Scan for the cell matching the given text and deliver its [x, y] coordinate at center. 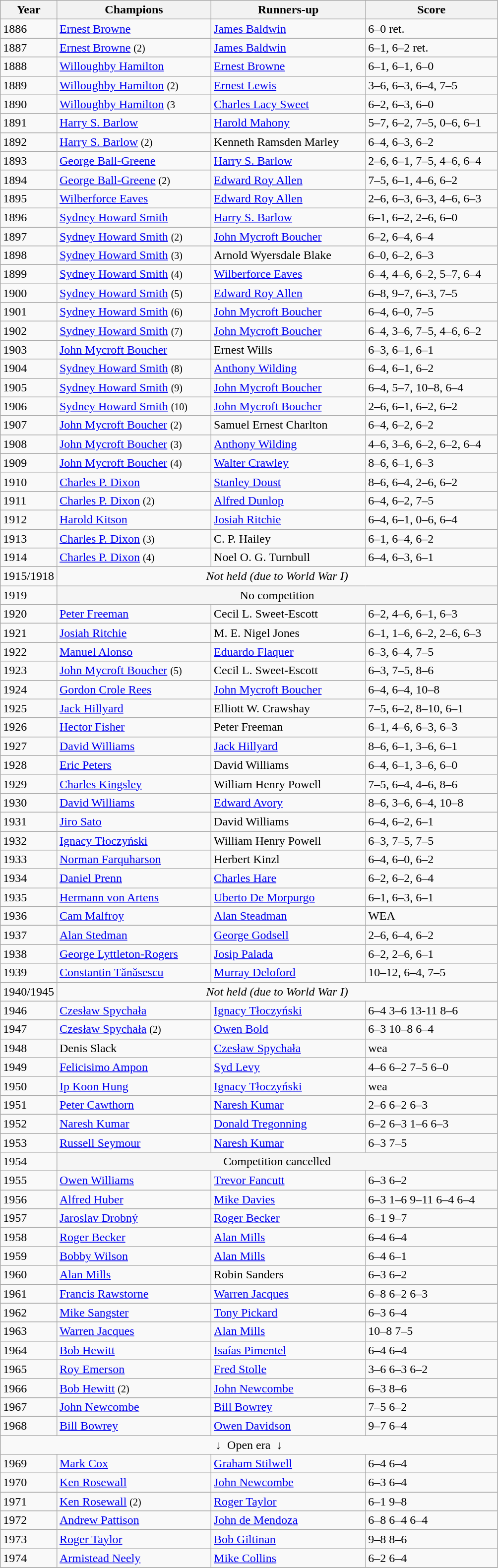
1929 [29, 784]
1894 [29, 180]
C. P. Hailey [289, 538]
Felicisimo Ampon [134, 1067]
Robin Sanders [289, 1275]
2–6, 6–1, 7–5, 4–6, 6–4 [432, 161]
Ip Koon Hung [134, 1086]
1893 [29, 161]
1972 [29, 1520]
1888 [29, 66]
6–4, 6–3, 6–2 [432, 142]
Walter Crawley [289, 463]
1960 [29, 1275]
Gordon Crole Rees [134, 690]
6–1, 4–6, 6–3, 6–3 [432, 727]
1937 [29, 935]
Constantin Tănăsescu [134, 973]
6–4, 6–2, 6–2 [432, 425]
1939 [29, 973]
Donald Tregonning [289, 1124]
Andrew Pattison [134, 1520]
1965 [29, 1369]
6–4 6–1 [432, 1256]
1915/1918 [29, 576]
1956 [29, 1199]
6–1 9–8 [432, 1502]
Charles P. Dixon (4) [134, 558]
6–2, 6–3, 6–0 [432, 104]
1892 [29, 142]
Samuel Ernest Charlton [289, 425]
6–2, 4–6, 6–1, 6–3 [432, 614]
Alan Steadman [289, 916]
Jiro Sato [134, 821]
6–4, 6–0, 6–2 [432, 860]
4–6, 3–6, 6–2, 6–2, 6–4 [432, 444]
6–1, 6–3, 6–1 [432, 897]
8–6, 6–4, 2–6, 6–2 [432, 482]
6–3 10–8 6–4 [432, 1029]
Ernest Wills [289, 350]
6–4, 3–6, 7–5, 4–6, 6–2 [432, 331]
Uberto De Morpurgo [289, 897]
6–3, 6–1, 6–1 [432, 350]
1930 [29, 803]
1967 [29, 1407]
1962 [29, 1313]
1921 [29, 633]
1935 [29, 897]
1964 [29, 1350]
John Mycroft Boucher (2) [134, 425]
Murray Deloford [289, 973]
6–4, 4–6, 6–2, 5–7, 6–4 [432, 274]
1922 [29, 652]
2–6, 6–3, 6–3, 4–6, 6–3 [432, 198]
Willoughby Hamilton [134, 66]
1950 [29, 1086]
Syd Levy [289, 1067]
Kenneth Ramsden Marley [289, 142]
8–6, 6–1, 6–3 [432, 463]
6–3, 6–4, 7–5 [432, 652]
6–2 6–3 1–6 6–3 [432, 1124]
1938 [29, 954]
George Ball-Greene (2) [134, 180]
Francis Rawstorne [134, 1294]
1898 [29, 255]
7–5, 6–2, 8–10, 6–1 [432, 708]
Hermann von Artens [134, 897]
1902 [29, 331]
No competition [277, 595]
Owen Bold [289, 1029]
Bob Hewitt [134, 1350]
Charles P. Dixon [134, 482]
6–4, 5–7, 10–8, 6–4 [432, 387]
Armistead Neely [134, 1558]
Elliott W. Crawshay [289, 708]
4–6 6–2 7–5 6–0 [432, 1067]
Sydney Howard Smith [134, 217]
Mike Sangster [134, 1313]
Stanley Doust [289, 482]
Jaroslav Drobný [134, 1218]
1940/1945 [29, 992]
1910 [29, 482]
6–4, 6–3, 6–1 [432, 558]
1896 [29, 217]
6–2, 6–4, 6–4 [432, 237]
1912 [29, 519]
5–7, 6–2, 7–5, 0–6, 6–1 [432, 123]
6–8, 9–7, 6–3, 7–5 [432, 293]
6–2, 2–6, 6–1 [432, 954]
Ernest Browne (2) [134, 48]
Harry S. Barlow (2) [134, 142]
1934 [29, 878]
1968 [29, 1426]
6–2 6–4 [432, 1558]
Owen Davidson [289, 1426]
John Mycroft Boucher (3) [134, 444]
6–2, 6–2, 6–4 [432, 878]
10–12, 6–4, 7–5 [432, 973]
6–1, 6–1, 6–0 [432, 66]
6–4, 6–4, 10–8 [432, 690]
1914 [29, 558]
6–1, 6–2 ret. [432, 48]
Bob Hewitt (2) [134, 1388]
6–1, 6–4, 6–2 [432, 538]
Peter Cawthorn [134, 1105]
1920 [29, 614]
↓ Open era ↓ [249, 1445]
1905 [29, 387]
John Mycroft Boucher (4) [134, 463]
1971 [29, 1502]
1891 [29, 123]
Tony Pickard [289, 1313]
1952 [29, 1124]
Ken Rosewall (2) [134, 1502]
1924 [29, 690]
1966 [29, 1388]
Sydney Howard Smith (8) [134, 369]
Mike Collins [289, 1558]
Sydney Howard Smith (5) [134, 293]
1963 [29, 1331]
1932 [29, 841]
Charles Lacy Sweet [289, 104]
1928 [29, 765]
Bobby Wilson [134, 1256]
Fred Stolle [289, 1369]
6–0, 6–2, 6–3 [432, 255]
Ernest Lewis [289, 85]
10–8 7–5 [432, 1331]
1974 [29, 1558]
1953 [29, 1142]
Eric Peters [134, 765]
Sydney Howard Smith (7) [134, 331]
Ken Rosewall [134, 1483]
Alfred Huber [134, 1199]
6–1 9–7 [432, 1218]
Noel O. G. Turnbull [289, 558]
1897 [29, 237]
Daniel Prenn [134, 878]
1933 [29, 860]
1925 [29, 708]
Score [432, 10]
1900 [29, 293]
1901 [29, 312]
Harold Kitson [134, 519]
6–3, 7–5, 8–6 [432, 671]
Graham Stilwell [289, 1464]
Manuel Alonso [134, 652]
Alfred Dunlop [289, 501]
1889 [29, 85]
1970 [29, 1483]
1926 [29, 727]
Charles P. Dixon (3) [134, 538]
1909 [29, 463]
6–8 6–4 6–4 [432, 1520]
6–3 8–6 [432, 1388]
9–7 6–4 [432, 1426]
Mark Cox [134, 1464]
1954 [29, 1162]
1936 [29, 916]
Mike Davies [289, 1199]
1969 [29, 1464]
Sydney Howard Smith (4) [134, 274]
Norman Farquharson [134, 860]
Sydney Howard Smith (10) [134, 406]
1957 [29, 1218]
Czesław Spychała (2) [134, 1029]
1899 [29, 274]
1959 [29, 1256]
1911 [29, 501]
2–6 6–2 6–3 [432, 1105]
Charles Kingsley [134, 784]
2–6, 6–1, 6–2, 6–2 [432, 406]
Harold Mahony [289, 123]
Competition cancelled [277, 1162]
1906 [29, 406]
1946 [29, 1010]
Alan Stedman [134, 935]
Roy Emerson [134, 1369]
7–5, 6–1, 4–6, 6–2 [432, 180]
Isaías Pimentel [289, 1350]
6–4, 6–2, 6–1 [432, 821]
George Ball-Greene [134, 161]
John de Mendoza [289, 1520]
Hector Fisher [134, 727]
Year [29, 10]
Bob Giltinan [289, 1539]
Charles P. Dixon (2) [134, 501]
Cam Malfroy [134, 916]
1961 [29, 1294]
9–8 8–6 [432, 1539]
1949 [29, 1067]
1947 [29, 1029]
7–5 6–2 [432, 1407]
1948 [29, 1048]
6–4, 6–1, 0–6, 6–4 [432, 519]
3–6, 6–3, 6–4, 7–5 [432, 85]
George Lyttleton-Rogers [134, 954]
Edward Avory [289, 803]
1887 [29, 48]
Arnold Wyersdale Blake [289, 255]
6–0 ret. [432, 29]
George Godsell [289, 935]
6–4 3–6 13-11 8–6 [432, 1010]
6–4, 6–1, 3–6, 6–0 [432, 765]
6–8 6–2 6–3 [432, 1294]
2–6, 6–4, 6–2 [432, 935]
3–6 6–3 6–2 [432, 1369]
1890 [29, 104]
Champions [134, 10]
Herbert Kinzl [289, 860]
Sydney Howard Smith (3) [134, 255]
1908 [29, 444]
Owen Williams [134, 1181]
6–3, 7–5, 7–5 [432, 841]
Russell Seymour [134, 1142]
8–6, 6–1, 3–6, 6–1 [432, 746]
Eduardo Flaquer [289, 652]
1927 [29, 746]
6–1, 6–2, 2–6, 6–0 [432, 217]
7–5, 6–4, 4–6, 8–6 [432, 784]
Willoughby Hamilton (3 [134, 104]
Runners-up [289, 10]
1903 [29, 350]
6–3 1–6 9–11 6–4 6–4 [432, 1199]
6–4, 6–0, 7–5 [432, 312]
Trevor Fancutt [289, 1181]
Sydney Howard Smith (6) [134, 312]
Willoughby Hamilton (2) [134, 85]
6–4, 6–2, 7–5 [432, 501]
6–3 7–5 [432, 1142]
1913 [29, 538]
6–4, 6–1, 6–2 [432, 369]
John Mycroft Boucher (5) [134, 671]
1907 [29, 425]
Charles Hare [289, 878]
6–1, 1–6, 6–2, 2–6, 6–3 [432, 633]
1904 [29, 369]
1919 [29, 595]
1958 [29, 1237]
1923 [29, 671]
1886 [29, 29]
M. E. Nigel Jones [289, 633]
1955 [29, 1181]
Sydney Howard Smith (2) [134, 237]
1951 [29, 1105]
8–6, 3–6, 6–4, 10–8 [432, 803]
Josip Palada [289, 954]
1973 [29, 1539]
Denis Slack [134, 1048]
Sydney Howard Smith (9) [134, 387]
WEA [432, 916]
1931 [29, 821]
1895 [29, 198]
